Capture the cell that displays the provided text and extract its [X, Y] central coordinate. 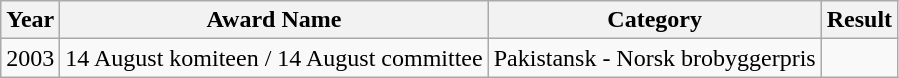
Result [859, 20]
14 August komiteen / 14 August committee [274, 58]
Year [30, 20]
Category [654, 20]
2003 [30, 58]
Award Name [274, 20]
Pakistansk - Norsk brobyggerpris [654, 58]
